Provide the [X, Y] coordinate of the cell's center where the given text is located.  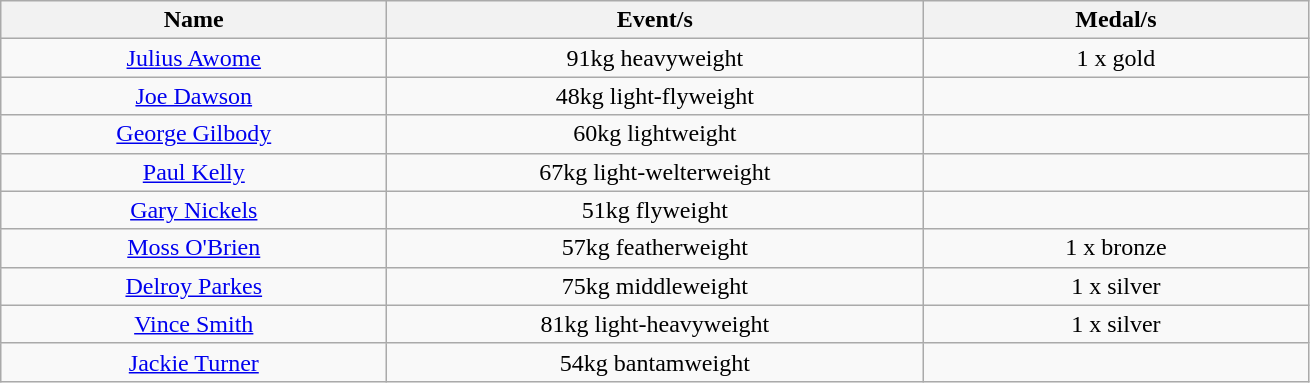
1 x bronze [1116, 248]
60kg lightweight [655, 134]
Gary Nickels [194, 210]
Vince Smith [194, 324]
Medal/s [1116, 20]
81kg light-heavyweight [655, 324]
Moss O'Brien [194, 248]
48kg light-flyweight [655, 96]
Event/s [655, 20]
Delroy Parkes [194, 286]
Joe Dawson [194, 96]
57kg featherweight [655, 248]
Julius Awome [194, 58]
54kg bantamweight [655, 362]
Paul Kelly [194, 172]
51kg flyweight [655, 210]
91kg heavyweight [655, 58]
Name [194, 20]
67kg light-welterweight [655, 172]
1 x gold [1116, 58]
75kg middleweight [655, 286]
Jackie Turner [194, 362]
George Gilbody [194, 134]
